Extract the (x, y) coordinate from the center of the cell holding the provided text.  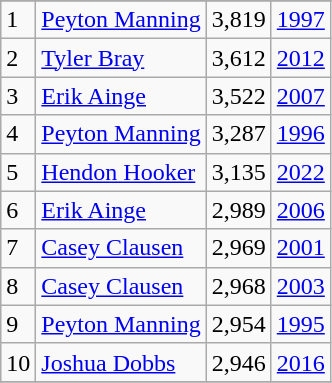
2,946 (238, 362)
2016 (300, 362)
2 (18, 58)
2007 (300, 96)
Joshua Dobbs (121, 362)
2,954 (238, 324)
3 (18, 96)
1997 (300, 20)
3,287 (238, 134)
6 (18, 210)
1 (18, 20)
10 (18, 362)
2,969 (238, 248)
1996 (300, 134)
2,989 (238, 210)
5 (18, 172)
3,612 (238, 58)
7 (18, 248)
Hendon Hooker (121, 172)
4 (18, 134)
9 (18, 324)
2006 (300, 210)
2003 (300, 286)
2,968 (238, 286)
2012 (300, 58)
3,819 (238, 20)
1995 (300, 324)
8 (18, 286)
2022 (300, 172)
3,522 (238, 96)
3,135 (238, 172)
Tyler Bray (121, 58)
2001 (300, 248)
